Pinpoint the cell where the given text exists, returning its (x, y) midpoint coordinate. 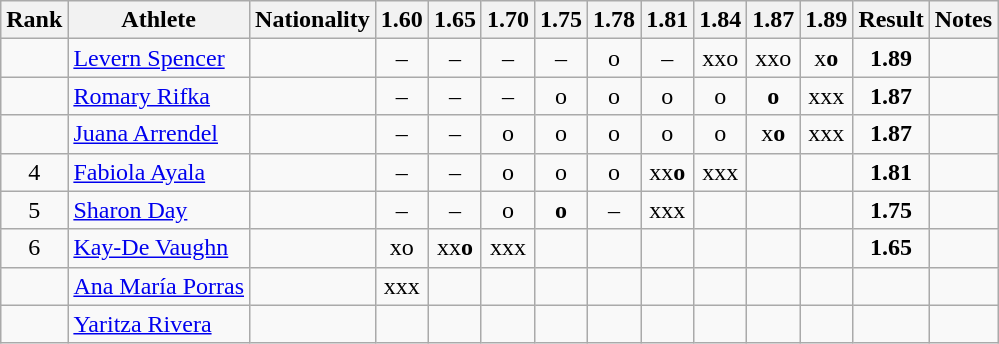
Kay-De Vaughn (159, 248)
Rank (34, 20)
Sharon Day (159, 210)
Levern Spencer (159, 58)
1.84 (720, 20)
1.70 (508, 20)
Romary Rifka (159, 96)
Result (891, 20)
Fabiola Ayala (159, 172)
Athlete (159, 20)
4 (34, 172)
Nationality (313, 20)
6 (34, 248)
1.60 (402, 20)
Notes (963, 20)
5 (34, 210)
Ana María Porras (159, 286)
Yaritza Rivera (159, 324)
Juana Arrendel (159, 134)
1.78 (614, 20)
